Return the (X, Y) coordinate for the center point of the cell that contains the specified text.  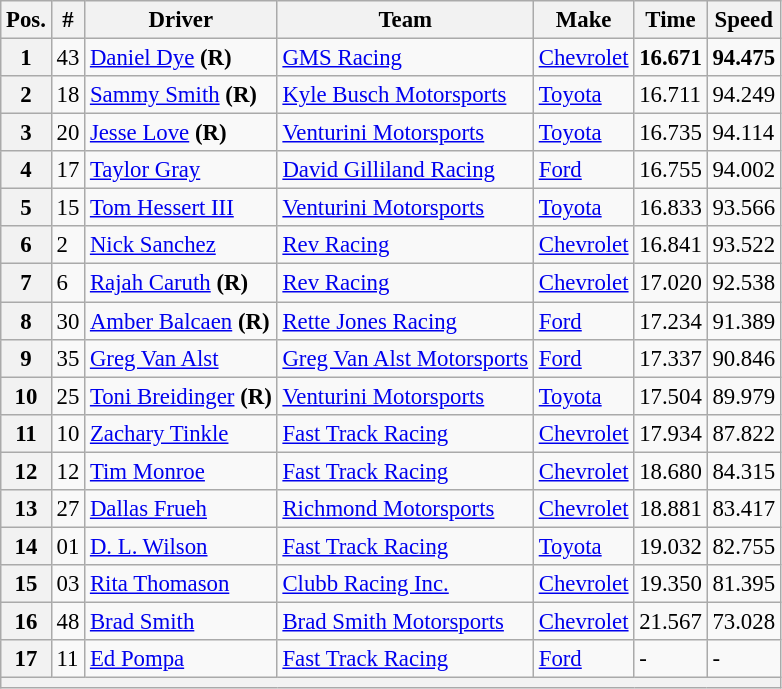
16.841 (670, 245)
4 (26, 170)
Brad Smith (181, 621)
90.846 (744, 358)
17.934 (670, 433)
18.881 (670, 509)
Sammy Smith (R) (181, 95)
Toni Breidinger (R) (181, 396)
GMS Racing (405, 58)
89.979 (744, 396)
20 (68, 133)
84.315 (744, 471)
Greg Van Alst (181, 358)
17.234 (670, 321)
7 (26, 283)
93.522 (744, 245)
87.822 (744, 433)
Tom Hessert III (181, 208)
Rette Jones Racing (405, 321)
94.475 (744, 58)
16.755 (670, 170)
21.567 (670, 621)
19.032 (670, 546)
48 (68, 621)
Clubb Racing Inc. (405, 584)
16.671 (670, 58)
3 (26, 133)
D. L. Wilson (181, 546)
94.114 (744, 133)
Dallas Frueh (181, 509)
94.002 (744, 170)
30 (68, 321)
Tim Monroe (181, 471)
73.028 (744, 621)
92.538 (744, 283)
Brad Smith Motorsports (405, 621)
82.755 (744, 546)
8 (26, 321)
18.680 (670, 471)
43 (68, 58)
Team (405, 20)
Zachary Tinkle (181, 433)
Speed (744, 20)
16 (26, 621)
03 (68, 584)
Nick Sanchez (181, 245)
17.020 (670, 283)
Rita Thomason (181, 584)
David Gilliland Racing (405, 170)
93.566 (744, 208)
19.350 (670, 584)
Driver (181, 20)
01 (68, 546)
94.249 (744, 95)
Ed Pompa (181, 659)
91.389 (744, 321)
14 (26, 546)
25 (68, 396)
18 (68, 95)
Amber Balcaen (R) (181, 321)
Make (583, 20)
16.735 (670, 133)
9 (26, 358)
16.711 (670, 95)
# (68, 20)
Pos. (26, 20)
13 (26, 509)
Kyle Busch Motorsports (405, 95)
Time (670, 20)
1 (26, 58)
16.833 (670, 208)
17.504 (670, 396)
27 (68, 509)
Taylor Gray (181, 170)
Daniel Dye (R) (181, 58)
35 (68, 358)
81.395 (744, 584)
Jesse Love (R) (181, 133)
17.337 (670, 358)
Rajah Caruth (R) (181, 283)
5 (26, 208)
83.417 (744, 509)
Greg Van Alst Motorsports (405, 358)
Richmond Motorsports (405, 509)
